Detect which cell encompasses the target text, then output its [x, y] center coordinate. 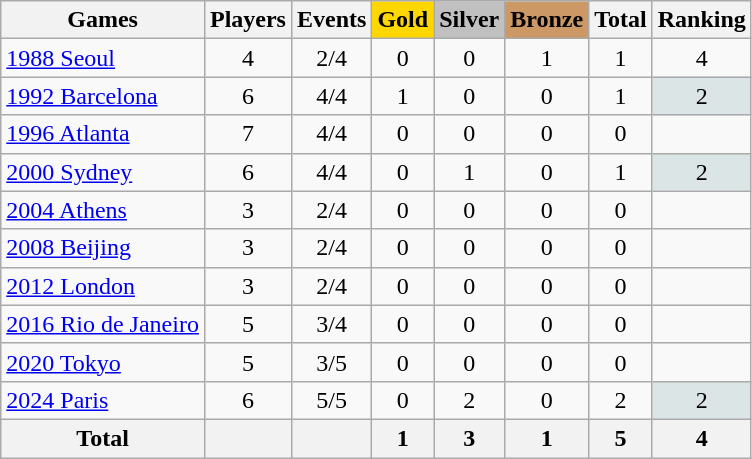
2016 Rio de Janeiro [103, 324]
Ranking [702, 20]
Gold [403, 20]
2012 London [103, 286]
3/4 [331, 324]
5/5 [331, 400]
Bronze [547, 20]
1992 Barcelona [103, 96]
2004 Athens [103, 210]
Events [331, 20]
Players [248, 20]
1996 Atlanta [103, 134]
2020 Tokyo [103, 362]
Games [103, 20]
2000 Sydney [103, 172]
2008 Beijing [103, 248]
3/5 [331, 362]
2024 Paris [103, 400]
1988 Seoul [103, 58]
Silver [470, 20]
7 [248, 134]
